From the cell containing the given text, extract its center point as [X, Y] coordinate. 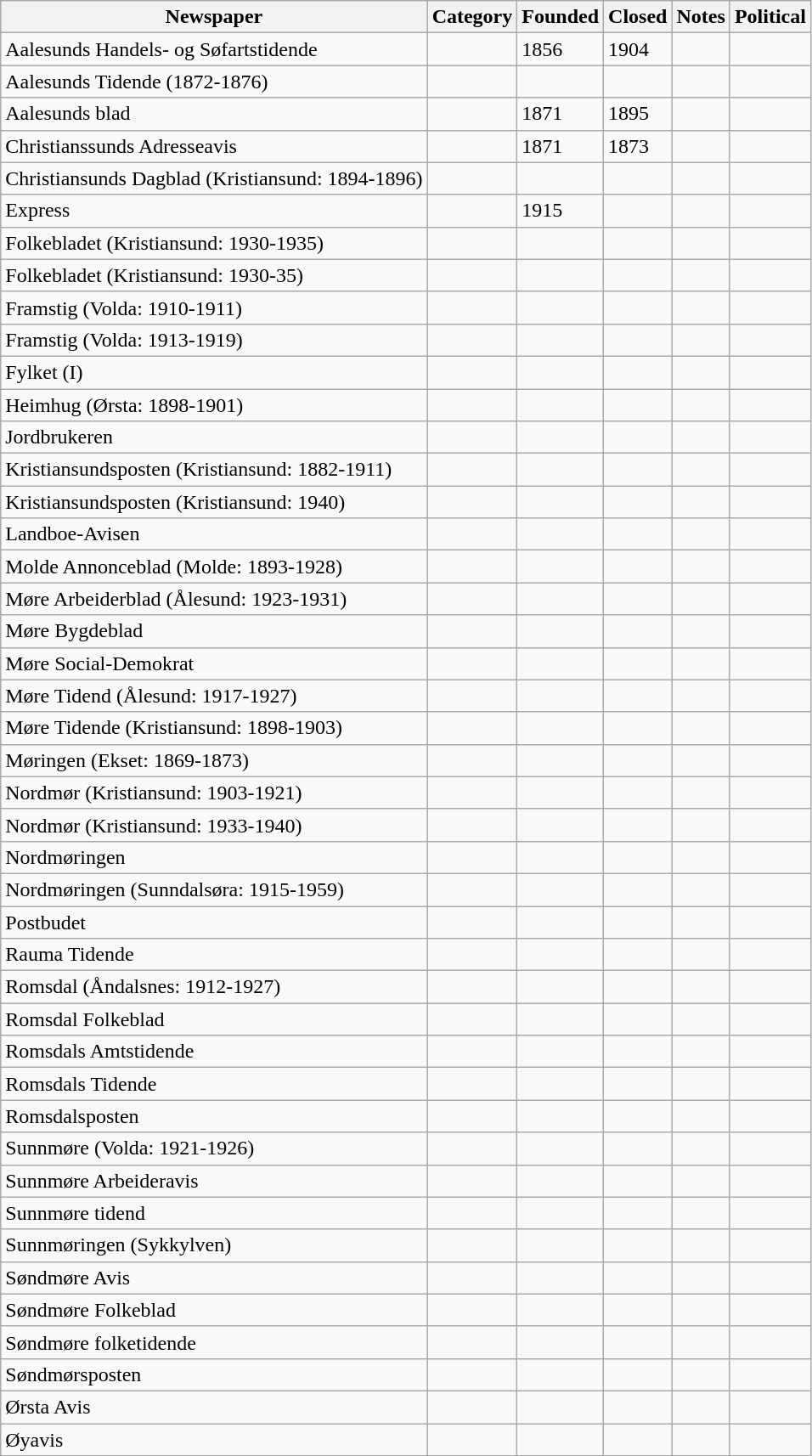
Romsdals Tidende [214, 1084]
Folkebladet (Kristiansund: 1930-35) [214, 275]
Aalesunds blad [214, 114]
Sunnmøre (Volda: 1921-1926) [214, 1148]
1915 [561, 211]
Newspaper [214, 17]
Sunnmøre tidend [214, 1213]
Kristiansundsposten (Kristiansund: 1882-1911) [214, 470]
Ørsta Avis [214, 1407]
Framstig (Volda: 1913-1919) [214, 340]
Category [472, 17]
Søndmørsposten [214, 1374]
Nordmør (Kristiansund: 1933-1940) [214, 825]
Romsdalsposten [214, 1116]
Søndmøre Folkeblad [214, 1310]
1904 [638, 49]
Sunnmøringen (Sykkylven) [214, 1245]
Molde Annonceblad (Molde: 1893-1928) [214, 567]
Closed [638, 17]
Nordmør (Kristiansund: 1903-1921) [214, 793]
Christiansunds Dagblad (Kristiansund: 1894-1896) [214, 178]
Møre Social-Demokrat [214, 663]
Møre Tidend (Ålesund: 1917-1927) [214, 696]
Søndmøre folketidende [214, 1342]
Christianssunds Adresseavis [214, 146]
Møringen (Ekset: 1869-1873) [214, 760]
Romsdals Amtstidende [214, 1052]
Express [214, 211]
Notes [701, 17]
Heimhug (Ørsta: 1898-1901) [214, 405]
Founded [561, 17]
Nordmøringen [214, 857]
Søndmøre Avis [214, 1278]
Nordmøringen (Sunndalsøra: 1915-1959) [214, 889]
Øyavis [214, 1440]
Aalesunds Tidende (1872-1876) [214, 82]
Aalesunds Handels- og Søfartstidende [214, 49]
Postbudet [214, 922]
Møre Tidende (Kristiansund: 1898-1903) [214, 728]
Landboe-Avisen [214, 534]
Framstig (Volda: 1910-1911) [214, 308]
1856 [561, 49]
Political [770, 17]
Sunnmøre Arbeideravis [214, 1181]
Rauma Tidende [214, 955]
Romsdal (Åndalsnes: 1912-1927) [214, 987]
Fylket (I) [214, 372]
Møre Arbeiderblad (Ålesund: 1923-1931) [214, 599]
1895 [638, 114]
1873 [638, 146]
Møre Bygdeblad [214, 631]
Jordbrukeren [214, 437]
Kristiansundsposten (Kristiansund: 1940) [214, 502]
Folkebladet (Kristiansund: 1930-1935) [214, 243]
Romsdal Folkeblad [214, 1019]
